Scan for the cell matching the given text and deliver its (x, y) coordinate at center. 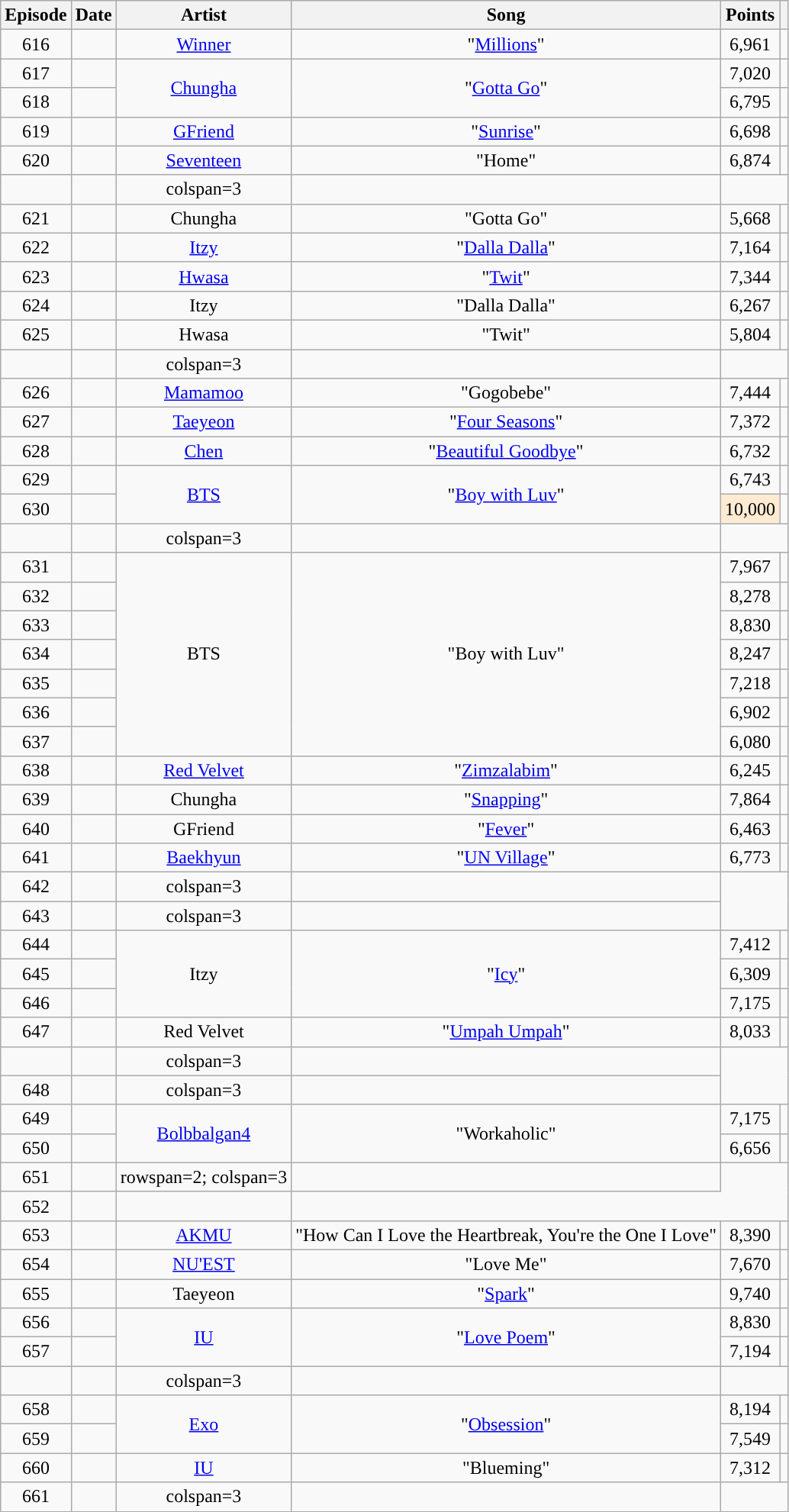
6,463 (749, 828)
8,033 (749, 1032)
"Workaholic" (507, 1133)
622 (36, 247)
6,902 (749, 712)
6,267 (749, 305)
"Love Poem" (507, 1337)
660 (36, 1468)
Exo (203, 1424)
7,164 (749, 247)
659 (36, 1439)
617 (36, 73)
6,773 (749, 858)
641 (36, 858)
621 (36, 218)
rowspan=2; colspan=3 (203, 1177)
"Blueming" (507, 1468)
Artist (203, 15)
"Beautiful Goodbye" (507, 451)
7,670 (749, 1264)
Episode (36, 15)
Bolbbalgan4 (203, 1133)
640 (36, 828)
638 (36, 770)
"Gogobebe" (507, 393)
"UN Village" (507, 858)
6,795 (749, 102)
6,656 (749, 1148)
653 (36, 1235)
6,743 (749, 480)
643 (36, 916)
7,218 (749, 683)
630 (36, 509)
628 (36, 451)
Baekhyun (203, 858)
8,194 (749, 1410)
AKMU (203, 1235)
7,864 (749, 799)
618 (36, 102)
"Umpah Umpah" (507, 1032)
9,740 (749, 1294)
Seventeen (203, 160)
10,000 (749, 509)
"Love Me" (507, 1264)
642 (36, 887)
"Snapping" (507, 799)
625 (36, 334)
623 (36, 276)
7,967 (749, 567)
637 (36, 741)
8,247 (749, 654)
7,444 (749, 393)
6,080 (749, 741)
649 (36, 1119)
633 (36, 625)
635 (36, 683)
6,874 (749, 160)
658 (36, 1410)
634 (36, 654)
632 (36, 596)
626 (36, 393)
7,549 (749, 1439)
657 (36, 1352)
Points (749, 15)
Date (93, 15)
645 (36, 974)
"Four Seasons" (507, 422)
620 (36, 160)
627 (36, 422)
624 (36, 305)
629 (36, 480)
5,804 (749, 334)
"Sunrise" (507, 131)
"Millions" (507, 44)
652 (36, 1206)
NU'EST (203, 1264)
636 (36, 712)
619 (36, 131)
648 (36, 1090)
6,698 (749, 131)
"Obsession" (507, 1424)
Song (507, 15)
"How Can I Love the Heartbreak, You're the One I Love" (507, 1235)
646 (36, 1003)
7,020 (749, 73)
631 (36, 567)
7,412 (749, 945)
"Home" (507, 160)
Mamamoo (203, 393)
647 (36, 1032)
"Icy" (507, 974)
650 (36, 1148)
654 (36, 1264)
Chen (203, 451)
656 (36, 1323)
655 (36, 1294)
Winner (203, 44)
651 (36, 1177)
8,390 (749, 1235)
616 (36, 44)
6,245 (749, 770)
639 (36, 799)
"Zimzalabim" (507, 770)
"Fever" (507, 828)
6,309 (749, 974)
644 (36, 945)
6,732 (749, 451)
7,312 (749, 1468)
5,668 (749, 218)
7,194 (749, 1352)
6,961 (749, 44)
"Spark" (507, 1294)
7,344 (749, 276)
8,278 (749, 596)
661 (36, 1497)
7,372 (749, 422)
